Identify which cell holds the provided text, then report its (x, y) central coordinate. 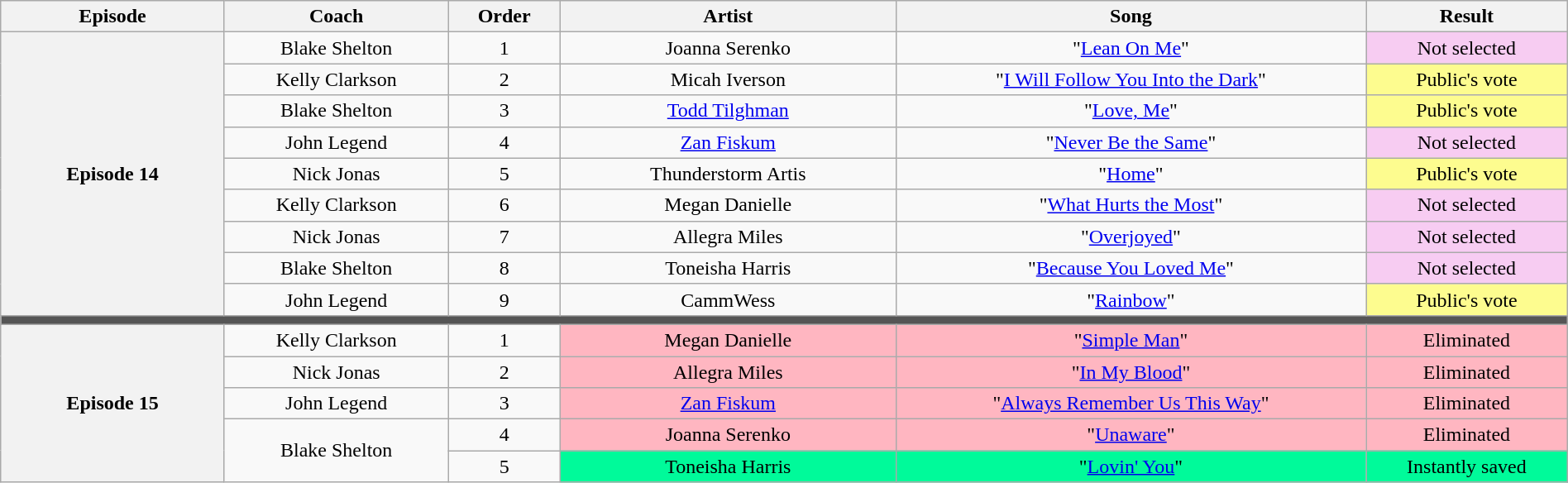
Episode (112, 17)
"Lovin' You" (1131, 466)
6 (504, 205)
"Always Remember Us This Way" (1131, 404)
Thunderstorm Artis (728, 174)
Result (1467, 17)
Artist (728, 17)
"Because You Loved Me" (1131, 268)
"Lean On Me" (1131, 48)
"Love, Me" (1131, 111)
Micah Iverson (728, 79)
"Home" (1131, 174)
8 (504, 268)
"Rainbow" (1131, 299)
Episode 15 (112, 403)
Todd Tilghman (728, 111)
"In My Blood" (1131, 371)
Episode 14 (112, 174)
"Unaware" (1131, 435)
7 (504, 237)
Instantly saved (1467, 466)
"Simple Man" (1131, 340)
Coach (336, 17)
Song (1131, 17)
"What Hurts the Most" (1131, 205)
"I Will Follow You Into the Dark" (1131, 79)
9 (504, 299)
"Overjoyed" (1131, 237)
Order (504, 17)
"Never Be the Same" (1131, 142)
CammWess (728, 299)
